For the text-containing cell, return its midpoint in [x, y] coordinate format. 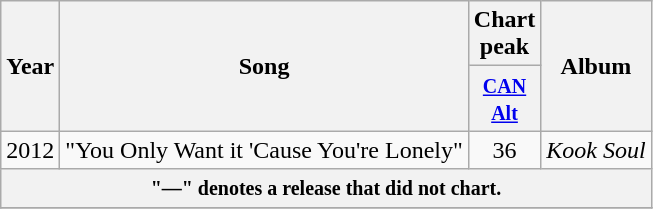
Album [596, 66]
Song [264, 66]
Year [30, 66]
36 [504, 150]
"—" denotes a release that did not chart. [326, 188]
2012 [30, 150]
CANAlt [504, 98]
Chart peak [504, 34]
"You Only Want it 'Cause You're Lonely" [264, 150]
Kook Soul [596, 150]
